Detect which cell encompasses the target text, then output its [X, Y] center coordinate. 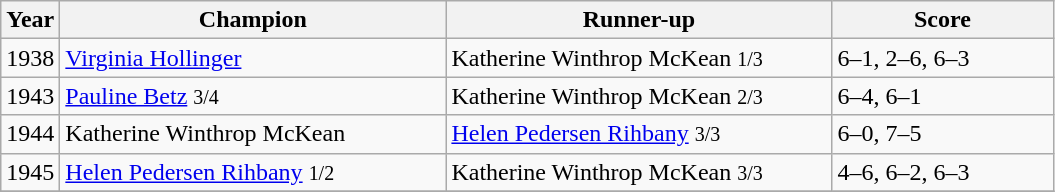
Score [942, 20]
1944 [30, 134]
1943 [30, 96]
Virginia Hollinger [253, 58]
Katherine Winthrop McKean 1/3 [639, 58]
6–4, 6–1 [942, 96]
1945 [30, 172]
6–0, 7–5 [942, 134]
4–6, 6–2, 6–3 [942, 172]
Pauline Betz 3/4 [253, 96]
Katherine Winthrop McKean 2/3 [639, 96]
Champion [253, 20]
Runner-up [639, 20]
Helen Pedersen Rihbany 3/3 [639, 134]
Katherine Winthrop McKean 3/3 [639, 172]
Katherine Winthrop McKean [253, 134]
1938 [30, 58]
Helen Pedersen Rihbany 1/2 [253, 172]
Year [30, 20]
6–1, 2–6, 6–3 [942, 58]
